For the text-containing cell, return its midpoint in [x, y] coordinate format. 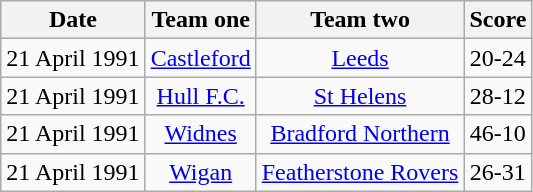
Widnes [200, 134]
Leeds [360, 58]
Team one [200, 20]
St Helens [360, 96]
Bradford Northern [360, 134]
Team two [360, 20]
46-10 [498, 134]
Wigan [200, 172]
Featherstone Rovers [360, 172]
Score [498, 20]
26-31 [498, 172]
Hull F.C. [200, 96]
Castleford [200, 58]
28-12 [498, 96]
20-24 [498, 58]
Date [73, 20]
